Output the [X, Y] coordinate of the center of the cell containing the given text.  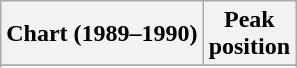
Chart (1989–1990) [102, 34]
Peak position [249, 34]
